Detect which cell encompasses the target text, then output its (x, y) center coordinate. 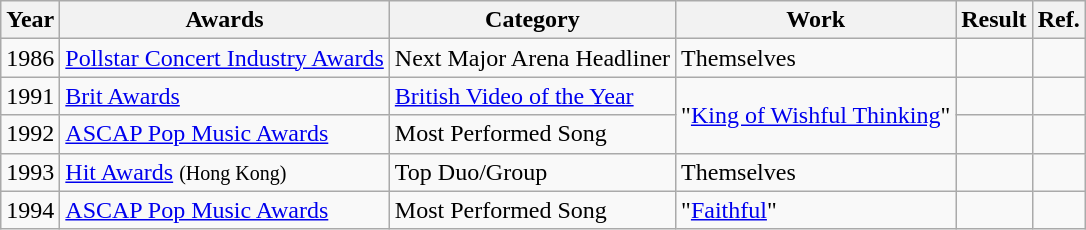
"King of Wishful Thinking" (816, 115)
1986 (30, 58)
Result (994, 20)
1992 (30, 134)
"Faithful" (816, 210)
1991 (30, 96)
Work (816, 20)
1993 (30, 172)
Ref. (1058, 20)
Year (30, 20)
British Video of the Year (532, 96)
Top Duo/Group (532, 172)
Hit Awards (Hong Kong) (224, 172)
Pollstar Concert Industry Awards (224, 58)
1994 (30, 210)
Next Major Arena Headliner (532, 58)
Brit Awards (224, 96)
Awards (224, 20)
Category (532, 20)
